Capture the cell that displays the provided text and extract its [x, y] central coordinate. 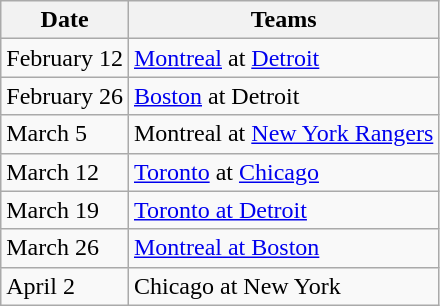
Montreal at Boston [283, 248]
April 2 [65, 286]
Montreal at Detroit [283, 58]
March 12 [65, 172]
March 19 [65, 210]
March 5 [65, 134]
Montreal at New York Rangers [283, 134]
February 26 [65, 96]
March 26 [65, 248]
Date [65, 20]
February 12 [65, 58]
Boston at Detroit [283, 96]
Toronto at Chicago [283, 172]
Chicago at New York [283, 286]
Toronto at Detroit [283, 210]
Teams [283, 20]
